Pinpoint the cell where the given text exists, returning its (X, Y) midpoint coordinate. 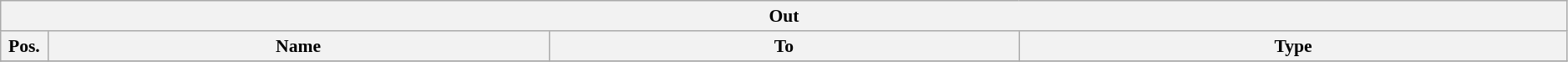
To (784, 46)
Out (784, 16)
Name (298, 46)
Type (1293, 46)
Pos. (24, 46)
